Return (X, Y) of the center of cell containing provided text 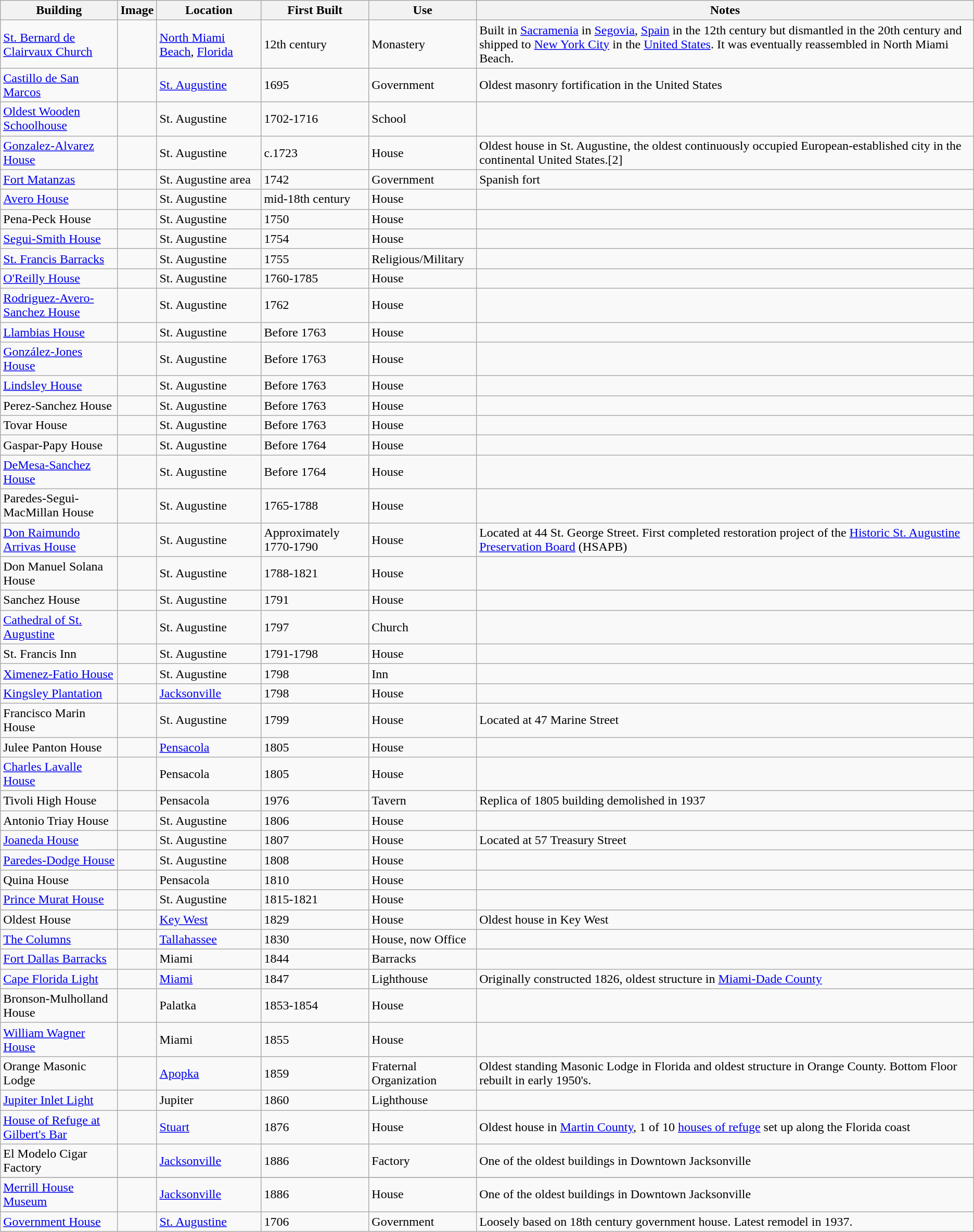
1788-1821 (315, 573)
Don Raimundo Arrivas House (59, 540)
1742 (315, 179)
1859 (315, 1073)
O'Reilly House (59, 278)
1755 (315, 258)
1695 (315, 85)
St. Bernard de Clairvaux Church (59, 44)
Perez-Sanchez House (59, 406)
Replica of 1805 building demolished in 1937 (725, 801)
Located at 57 Treasury Street (725, 840)
1765-1788 (315, 505)
1797 (315, 627)
1754 (315, 239)
Loosely based on 18th century government house. Latest remodel in 1937. (725, 1222)
Oldest house in St. Augustine, the oldest continuously occupied European-established city in the continental United States.[2] (725, 153)
Religious/Military (422, 258)
Fraternal Organization (422, 1073)
Notes (725, 10)
Paredes-Segui-MacMillan House (59, 505)
Charles Lavalle House (59, 774)
Llambias House (59, 332)
Monastery (422, 44)
Prince Murat House (59, 900)
1810 (315, 880)
Oldest House (59, 919)
Key West (209, 919)
Stuart (209, 1126)
Originally constructed 1826, oldest structure in Miami-Dade County (725, 979)
DeMesa-Sanchez House (59, 472)
Barracks (422, 959)
Fort Matanzas (59, 179)
Gonzalez-Alvarez House (59, 153)
Bronson-Mulholland House (59, 1006)
Oldest masonry fortification in the United States (725, 85)
School (422, 119)
Church (422, 627)
Inn (422, 673)
Ximenez-Fatio House (59, 673)
Cathedral of St. Augustine (59, 627)
1762 (315, 305)
Orange Masonic Lodge (59, 1073)
Oldest house in Martin County, 1 of 10 houses of refuge set up along the Florida coast (725, 1126)
Tovar House (59, 425)
Kingsley Plantation (59, 693)
Tivoli High House (59, 801)
Avero House (59, 199)
Oldest standing Masonic Lodge in Florida and oldest structure in Orange County. Bottom Floor rebuilt in early 1950's. (725, 1073)
Cape Florida Light (59, 979)
Located at 44 St. George Street. First completed restoration project of the Historic St. Augustine Preservation Board (HSAPB) (725, 540)
Spanish fort (725, 179)
12th century (315, 44)
1799 (315, 720)
Rodriguez-Avero-Sanchez House (59, 305)
Jupiter Inlet Light (59, 1100)
Sanchez House (59, 600)
Antonio Triay House (59, 821)
Location (209, 10)
González-Jones House (59, 359)
1807 (315, 840)
Apopka (209, 1073)
Julee Panton House (59, 747)
1760-1785 (315, 278)
Approximately 1770-1790 (315, 540)
First Built (315, 10)
Segui-Smith House (59, 239)
1806 (315, 821)
Factory (422, 1161)
1876 (315, 1126)
Gaspar-Papy House (59, 445)
1855 (315, 1039)
Fort Dallas Barracks (59, 959)
Paredes-Dodge House (59, 860)
c.1723 (315, 153)
1791 (315, 600)
St. Francis Barracks (59, 258)
Oldest house in Key West (725, 919)
1791-1798 (315, 654)
1808 (315, 860)
Image (137, 10)
Jupiter (209, 1100)
Use (422, 10)
Lindsley House (59, 386)
1847 (315, 979)
House of Refuge at Gilbert's Bar (59, 1126)
Tallahassee (209, 939)
Don Manuel Solana House (59, 573)
1829 (315, 919)
Francisco Marin House (59, 720)
St. Francis Inn (59, 654)
1853-1854 (315, 1006)
1830 (315, 939)
William Wagner House (59, 1039)
Pena-Peck House (59, 219)
Government House (59, 1222)
Castillo de San Marcos (59, 85)
1750 (315, 219)
El Modelo Cigar Factory (59, 1161)
The Columns (59, 939)
Located at 47 Marine Street (725, 720)
House, now Office (422, 939)
Palatka (209, 1006)
St. Augustine area (209, 179)
Quina House (59, 880)
1860 (315, 1100)
1815-1821 (315, 900)
mid-18th century (315, 199)
Merrill House Museum (59, 1195)
Joaneda House (59, 840)
Tavern (422, 801)
North Miami Beach, Florida (209, 44)
1702-1716 (315, 119)
Oldest Wooden Schoolhouse (59, 119)
1844 (315, 959)
1706 (315, 1222)
Building (59, 10)
1976 (315, 801)
